Find where the given text appears and provide that cell's center as (X, Y) coordinate. 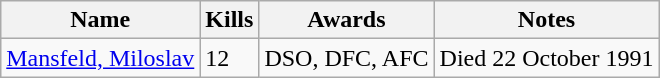
Kills (230, 20)
Notes (546, 20)
Died 22 October 1991 (546, 58)
Awards (346, 20)
Name (100, 20)
Mansfeld, Miloslav (100, 58)
DSO, DFC, AFC (346, 58)
12 (230, 58)
